Output the (x, y) coordinate of the center of the cell containing the given text.  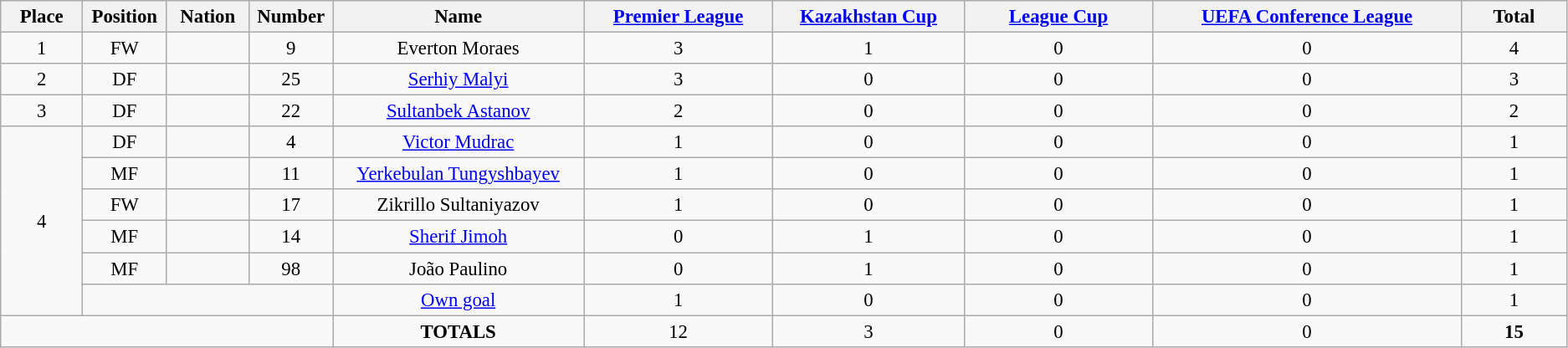
Name (459, 17)
Place (42, 17)
Zikrillo Sultaniyazov (459, 205)
9 (291, 49)
TOTALS (459, 331)
Sultanbek Astanov (459, 111)
Yerkebulan Tungyshbayev (459, 174)
Position (125, 17)
Everton Moraes (459, 49)
11 (291, 174)
Number (291, 17)
Own goal (459, 299)
Nation (208, 17)
UEFA Conference League (1307, 17)
98 (291, 269)
15 (1514, 331)
João Paulino (459, 269)
Total (1514, 17)
League Cup (1058, 17)
Serhiy Malyi (459, 79)
22 (291, 111)
25 (291, 79)
Sherif Jimoh (459, 237)
17 (291, 205)
Kazakhstan Cup (869, 17)
14 (291, 237)
12 (679, 331)
Victor Mudrac (459, 142)
Premier League (679, 17)
